Capture the cell that displays the provided text and extract its [X, Y] central coordinate. 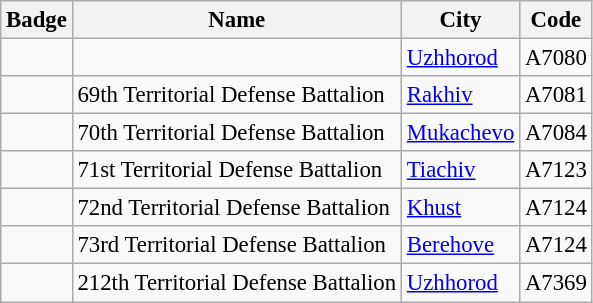
69th Territorial Defense Battalion [236, 95]
212th Territorial Defense Battalion [236, 283]
А7081 [556, 95]
А7084 [556, 133]
Code [556, 20]
Badge [36, 20]
Khust [460, 208]
Rakhiv [460, 95]
70th Territorial Defense Battalion [236, 133]
City [460, 20]
72nd Territorial Defense Battalion [236, 208]
Name [236, 20]
Berehove [460, 245]
Tiachiv [460, 170]
73rd Territorial Defense Battalion [236, 245]
А7369 [556, 283]
Mukachevo [460, 133]
А7080 [556, 58]
А7123 [556, 170]
71st Territorial Defense Battalion [236, 170]
